Determine the (x, y) coordinate at the center of the cell enclosing the given text.  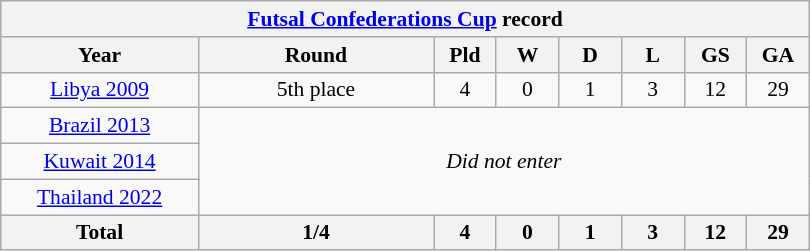
Round (316, 55)
W (528, 55)
Libya 2009 (100, 90)
1/4 (316, 233)
Futsal Confederations Cup record (405, 19)
Did not enter (504, 162)
Year (100, 55)
GA (778, 55)
Pld (466, 55)
Total (100, 233)
Thailand 2022 (100, 197)
L (652, 55)
Brazil 2013 (100, 126)
D (590, 55)
Kuwait 2014 (100, 162)
GS (716, 55)
5th place (316, 90)
